Return the (X, Y) coordinate for the center point of the cell that contains the specified text.  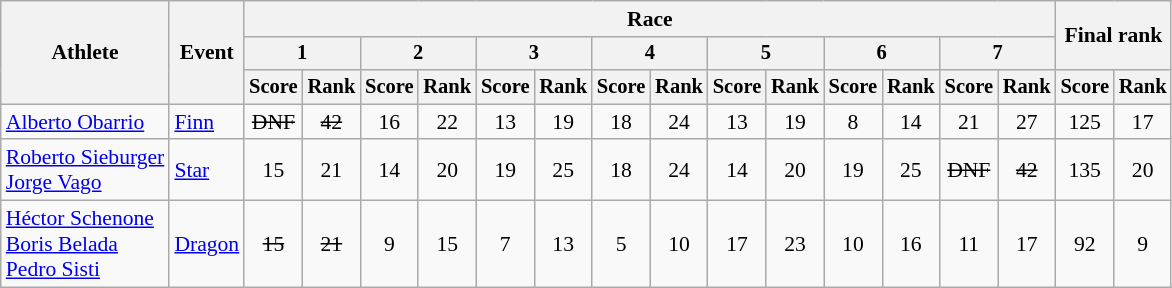
Finn (206, 122)
1 (302, 54)
6 (882, 54)
23 (795, 244)
92 (1085, 244)
Roberto SieburgerJorge Vago (86, 170)
Event (206, 52)
125 (1085, 122)
27 (1027, 122)
8 (853, 122)
Héctor SchenoneBoris BeladaPedro Sisti (86, 244)
3 (534, 54)
Star (206, 170)
135 (1085, 170)
11 (969, 244)
Alberto Obarrio (86, 122)
Race (650, 19)
Final rank (1114, 36)
4 (650, 54)
Athlete (86, 52)
Dragon (206, 244)
2 (418, 54)
22 (447, 122)
